Capture the cell that displays the provided text and extract its [X, Y] central coordinate. 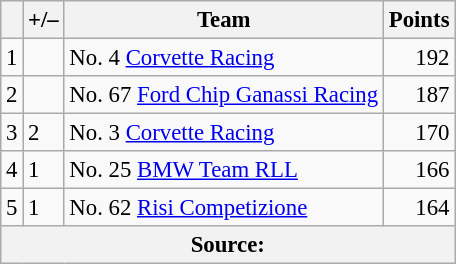
Points [418, 20]
164 [418, 208]
Team [224, 20]
+/– [44, 20]
No. 62 Risi Competizione [224, 208]
No. 25 BMW Team RLL [224, 170]
192 [418, 58]
166 [418, 170]
No. 3 Corvette Racing [224, 133]
4 [12, 170]
Source: [228, 245]
No. 4 Corvette Racing [224, 58]
5 [12, 208]
No. 67 Ford Chip Ganassi Racing [224, 95]
170 [418, 133]
187 [418, 95]
3 [12, 133]
